Return the (x, y) coordinate for the center point of the cell that contains the specified text.  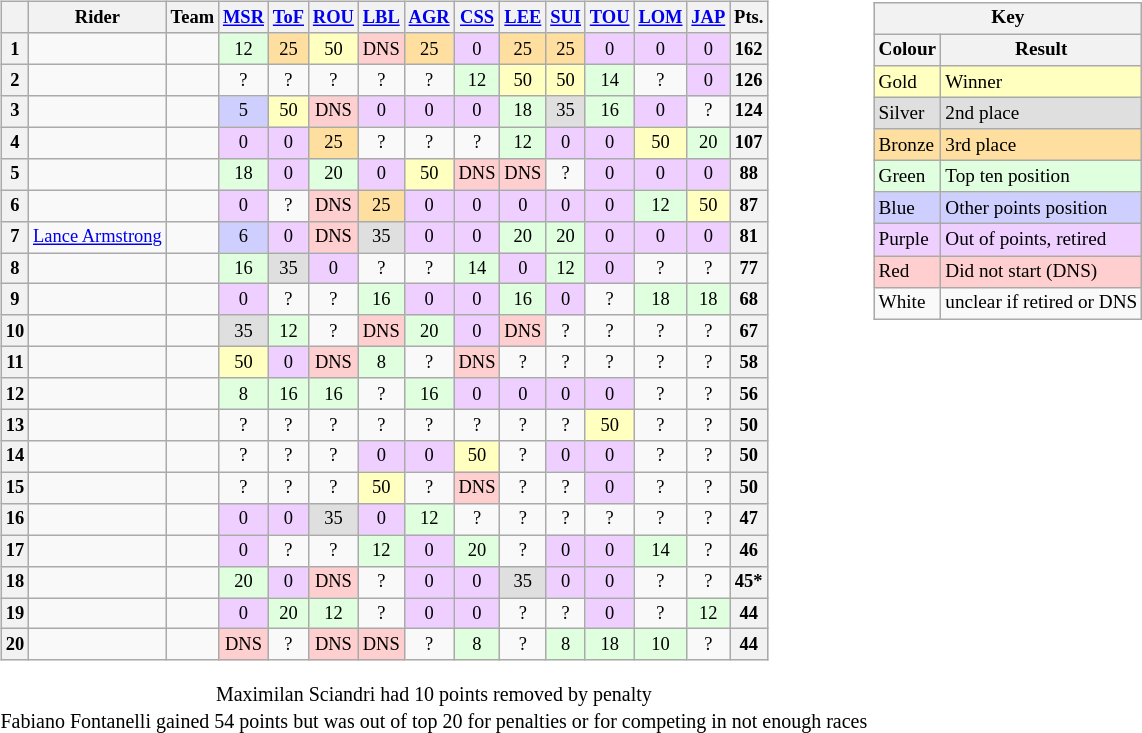
88 (749, 174)
Red (908, 272)
87 (749, 206)
LBL (381, 18)
2nd place (1042, 113)
Colour (908, 50)
Bronze (908, 145)
unclear if retired or DNS (1042, 303)
162 (749, 48)
56 (749, 394)
Lance Armstrong (98, 236)
124 (749, 112)
Other points position (1042, 208)
Result (1042, 50)
68 (749, 300)
11 (14, 362)
SUI (566, 18)
Pts. (749, 18)
LOM (660, 18)
81 (749, 236)
13 (14, 424)
Out of points, retired (1042, 240)
Purple (908, 240)
2 (14, 80)
4 (14, 142)
Top ten position (1042, 177)
White (908, 303)
45* (749, 582)
Did not start (DNS) (1042, 272)
7 (14, 236)
JAP (708, 18)
107 (749, 142)
Team (192, 18)
Gold (908, 82)
CSS (477, 18)
126 (749, 80)
15 (14, 488)
Key (1008, 18)
67 (749, 330)
Green (908, 177)
9 (14, 300)
17 (14, 550)
Rider (98, 18)
19 (14, 614)
TOU (610, 18)
58 (749, 362)
3 (14, 112)
Winner (1042, 82)
MSR (243, 18)
77 (749, 268)
ToF (288, 18)
47 (749, 518)
3rd place (1042, 145)
46 (749, 550)
ROU (333, 18)
Silver (908, 113)
LEE (523, 18)
Blue (908, 208)
1 (14, 48)
AGR (429, 18)
